Determine the (X, Y) coordinate at the center of the cell enclosing the given text.  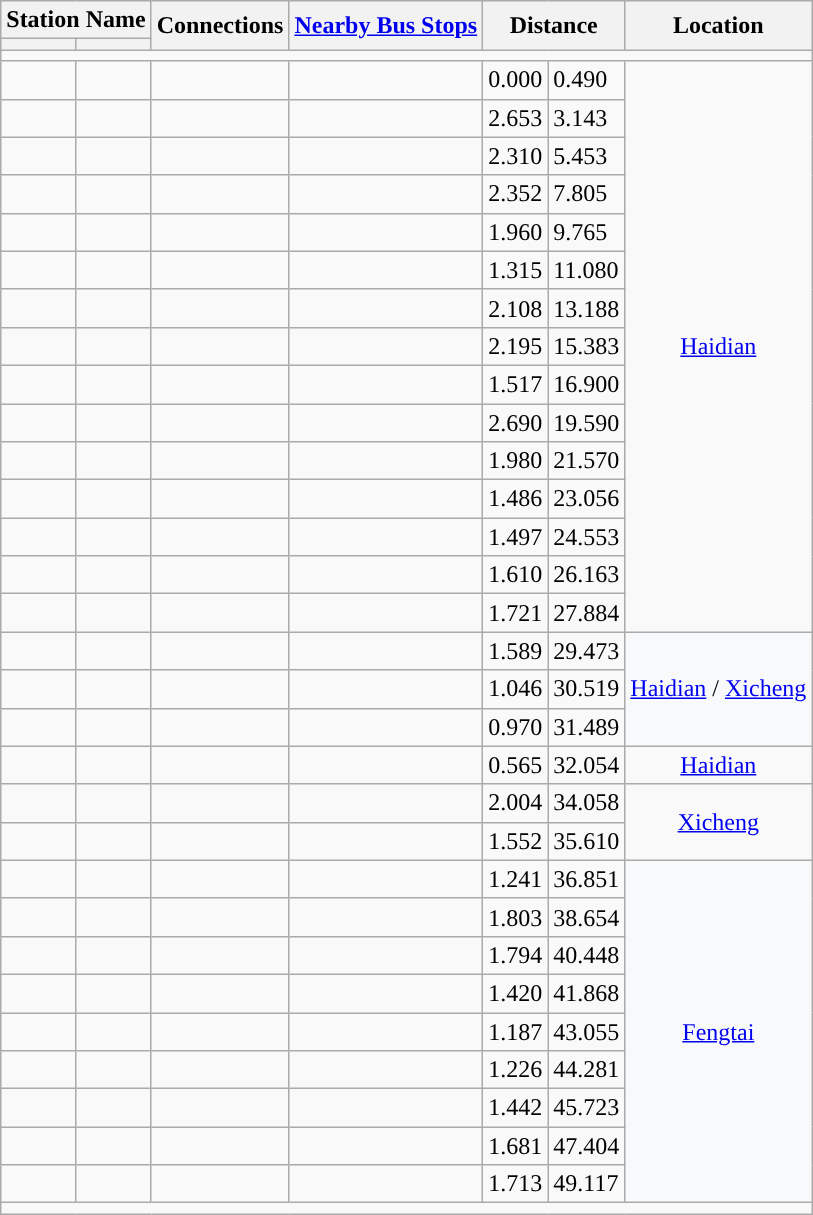
1.980 (516, 461)
1.794 (516, 955)
1.960 (516, 232)
Location (718, 26)
Distance (554, 26)
2.310 (516, 156)
21.570 (586, 461)
Station Name (76, 20)
1.315 (516, 270)
2.690 (516, 423)
1.681 (516, 1146)
3.143 (586, 118)
29.473 (586, 651)
36.851 (586, 879)
41.868 (586, 993)
Xicheng (718, 822)
44.281 (586, 1070)
11.080 (586, 270)
Haidian / Xicheng (718, 689)
34.058 (586, 803)
2.108 (516, 308)
43.055 (586, 1031)
26.163 (586, 575)
19.590 (586, 423)
49.117 (586, 1184)
16.900 (586, 384)
0.000 (516, 80)
2.004 (516, 803)
7.805 (586, 194)
0.970 (516, 727)
40.448 (586, 955)
13.188 (586, 308)
47.404 (586, 1146)
1.442 (516, 1108)
1.046 (516, 689)
Fengtai (718, 1032)
Nearby Bus Stops (386, 26)
1.226 (516, 1070)
0.490 (586, 80)
9.765 (586, 232)
Connections (220, 26)
45.723 (586, 1108)
0.565 (516, 765)
1.486 (516, 499)
1.517 (516, 384)
38.654 (586, 917)
1.497 (516, 537)
1.552 (516, 841)
1.803 (516, 917)
24.553 (586, 537)
2.653 (516, 118)
35.610 (586, 841)
1.589 (516, 651)
30.519 (586, 689)
23.056 (586, 499)
1.420 (516, 993)
31.489 (586, 727)
1.187 (516, 1031)
15.383 (586, 346)
32.054 (586, 765)
2.352 (516, 194)
27.884 (586, 613)
1.610 (516, 575)
2.195 (516, 346)
1.721 (516, 613)
5.453 (586, 156)
1.241 (516, 879)
1.713 (516, 1184)
